Detect which cell encompasses the target text, then output its [X, Y] center coordinate. 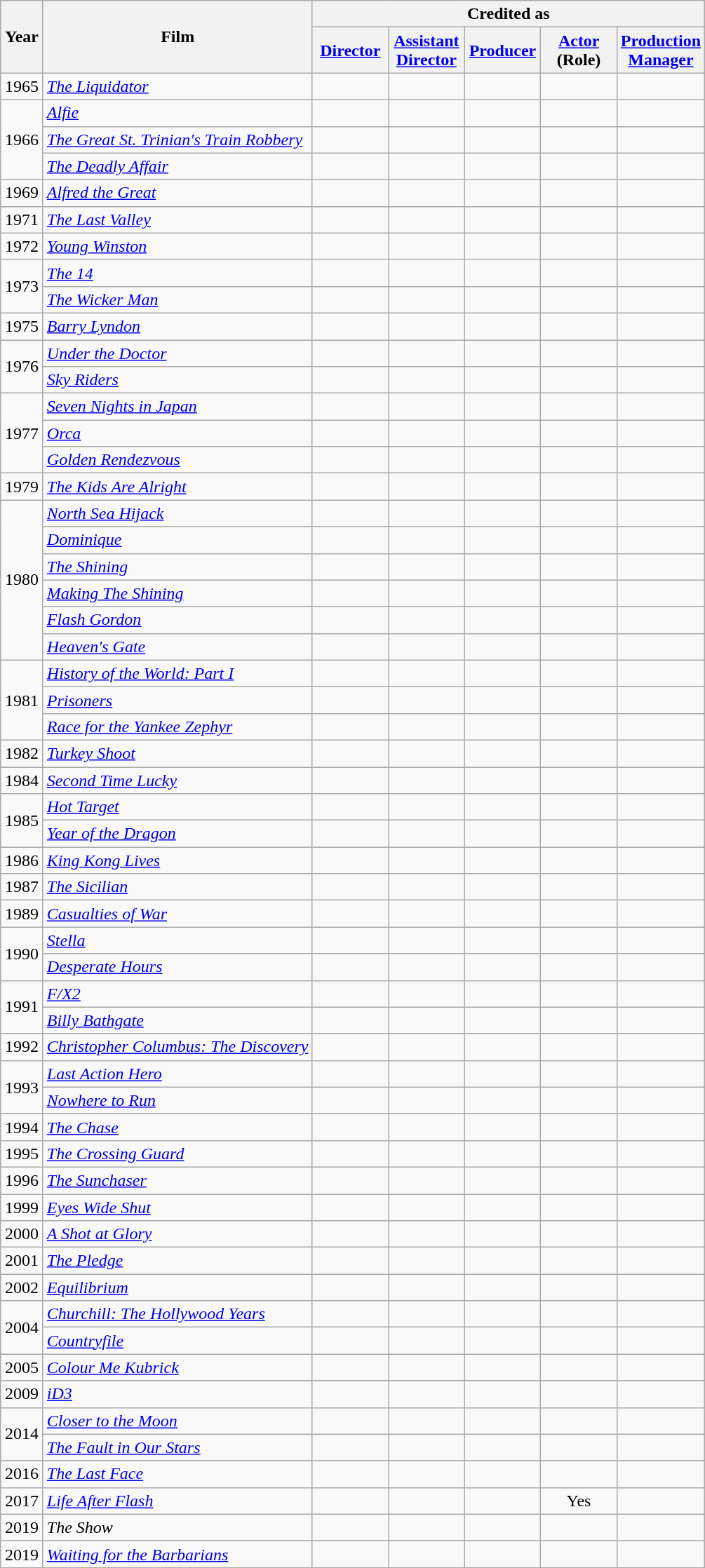
Year of the Dragon [177, 834]
Heaven's Gate [177, 647]
History of the World: Part I [177, 673]
2005 [22, 1367]
2002 [22, 1287]
1981 [22, 700]
The Great St. Trinian's Train Robbery [177, 140]
Director [351, 50]
1977 [22, 433]
The 14 [177, 273]
1987 [22, 887]
Nowhere to Run [177, 1100]
1995 [22, 1154]
Hot Target [177, 807]
2004 [22, 1327]
1984 [22, 780]
1999 [22, 1207]
The Sicilian [177, 887]
1990 [22, 954]
Dominique [177, 540]
The Shining [177, 567]
The Show [177, 1527]
Closer to the Moon [177, 1421]
Making The Shining [177, 593]
The Wicker Man [177, 299]
Casualties of War [177, 914]
2016 [22, 1474]
1989 [22, 914]
1965 [22, 86]
Second Time Lucky [177, 780]
The Fault in Our Stars [177, 1447]
Desperate Hours [177, 967]
Waiting for the Barbarians [177, 1554]
Equilibrium [177, 1287]
1992 [22, 1047]
The Crossing Guard [177, 1154]
Colour Me Kubrick [177, 1367]
1975 [22, 326]
1971 [22, 219]
1966 [22, 140]
Actor (Role) [579, 50]
Christopher Columbus: The Discovery [177, 1047]
1973 [22, 286]
The Last Valley [177, 219]
Life After Flash [177, 1501]
Yes [579, 1501]
1996 [22, 1180]
Alfred the Great [177, 193]
2014 [22, 1434]
1980 [22, 580]
Golden Rendezvous [177, 460]
Barry Lyndon [177, 326]
1982 [22, 753]
Sky Riders [177, 380]
1969 [22, 193]
Prisoners [177, 700]
1986 [22, 860]
Eyes Wide Shut [177, 1207]
1991 [22, 1007]
F/X2 [177, 994]
A Shot at Glory [177, 1234]
Under the Doctor [177, 353]
Assistant Director [427, 50]
Countryfile [177, 1341]
iD3 [177, 1394]
North Sea Hijack [177, 513]
1993 [22, 1087]
2009 [22, 1394]
Race for the Yankee Zephyr [177, 726]
Young Winston [177, 246]
The Sunchaser [177, 1180]
1976 [22, 366]
Last Action Hero [177, 1074]
The Kids Are Alright [177, 487]
1972 [22, 246]
Churchill: The Hollywood Years [177, 1314]
Stella [177, 940]
The Last Face [177, 1474]
Producer [502, 50]
The Chase [177, 1127]
Year [22, 36]
1985 [22, 820]
Flash Gordon [177, 620]
Production Manager [661, 50]
Film [177, 36]
Billy Bathgate [177, 1020]
2001 [22, 1261]
Alfie [177, 113]
Seven Nights in Japan [177, 407]
2017 [22, 1501]
Turkey Shoot [177, 753]
The Liquidator [177, 86]
King Kong Lives [177, 860]
2000 [22, 1234]
The Pledge [177, 1261]
Credited as [509, 14]
1994 [22, 1127]
1979 [22, 487]
Orca [177, 433]
The Deadly Affair [177, 166]
